Pinpoint the cell where the given text exists, returning its [X, Y] midpoint coordinate. 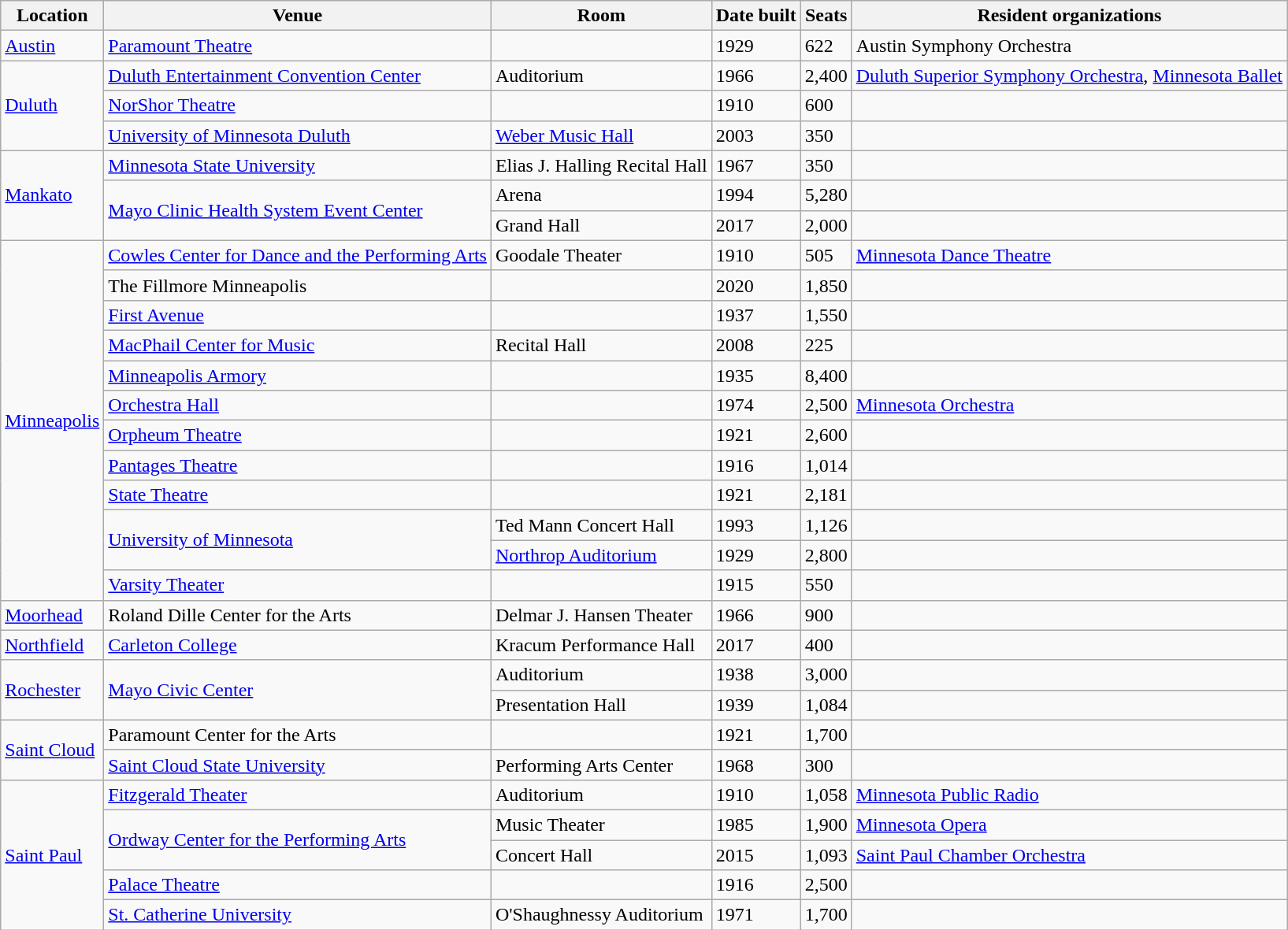
University of Minnesota [298, 540]
Minneapolis [52, 421]
Ordway Center for the Performing Arts [298, 839]
Saint Paul [52, 854]
8,400 [826, 376]
Varsity Theater [298, 585]
Duluth Entertainment Convention Center [298, 76]
1968 [756, 765]
2,400 [826, 76]
900 [826, 615]
Location [52, 16]
Rochester [52, 690]
1,126 [826, 525]
St. Catherine University [298, 915]
Ted Mann Concert Hall [601, 525]
Austin [52, 46]
First Avenue [298, 315]
Performing Arts Center [601, 765]
1938 [756, 675]
1971 [756, 915]
1,093 [826, 854]
Mankato [52, 195]
1,850 [826, 285]
Paramount Center for the Arts [298, 735]
University of Minnesota Duluth [298, 135]
Roland Dille Center for the Arts [298, 615]
Minnesota Orchestra [1069, 406]
Pantages Theatre [298, 465]
Resident organizations [1069, 16]
MacPhail Center for Music [298, 345]
505 [826, 255]
1,900 [826, 824]
1915 [756, 585]
Recital Hall [601, 345]
1,014 [826, 465]
Carleton College [298, 645]
Minnesota State University [298, 165]
5,280 [826, 195]
Kracum Performance Hall [601, 645]
Duluth [52, 106]
Music Theater [601, 824]
Minnesota Public Radio [1069, 795]
Austin Symphony Orchestra [1069, 46]
Minnesota Opera [1069, 824]
Arena [601, 195]
NorShor Theatre [298, 106]
Palace Theatre [298, 885]
State Theatre [298, 495]
400 [826, 645]
550 [826, 585]
Minneapolis Armory [298, 376]
1985 [756, 824]
Saint Cloud [52, 750]
Room [601, 16]
Duluth Superior Symphony Orchestra, Minnesota Ballet [1069, 76]
Mayo Clinic Health System Event Center [298, 210]
Date built [756, 16]
1993 [756, 525]
Northfield [52, 645]
2003 [756, 135]
3,000 [826, 675]
Orpheum Theatre [298, 435]
Orchestra Hall [298, 406]
225 [826, 345]
622 [826, 46]
2020 [756, 285]
Saint Cloud State University [298, 765]
Moorhead [52, 615]
Delmar J. Hansen Theater [601, 615]
Minnesota Dance Theatre [1069, 255]
300 [826, 765]
2,181 [826, 495]
Mayo Civic Center [298, 690]
1939 [756, 705]
Seats [826, 16]
Weber Music Hall [601, 135]
1,550 [826, 315]
1,084 [826, 705]
Elias J. Halling Recital Hall [601, 165]
2,800 [826, 555]
1,058 [826, 795]
1935 [756, 376]
Fitzgerald Theater [298, 795]
600 [826, 106]
2,600 [826, 435]
Concert Hall [601, 854]
2008 [756, 345]
1974 [756, 406]
Cowles Center for Dance and the Performing Arts [298, 255]
Presentation Hall [601, 705]
O'Shaughnessy Auditorium [601, 915]
1994 [756, 195]
1937 [756, 315]
The Fillmore Minneapolis [298, 285]
Saint Paul Chamber Orchestra [1069, 854]
Venue [298, 16]
2,000 [826, 225]
Goodale Theater [601, 255]
1967 [756, 165]
Paramount Theatre [298, 46]
Northrop Auditorium [601, 555]
Grand Hall [601, 225]
2015 [756, 854]
